Extract the [X, Y] coordinate from the center of the cell holding the provided text.  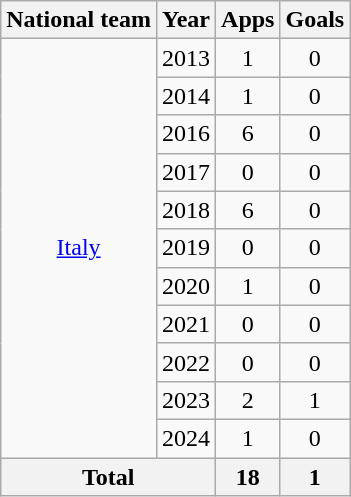
18 [248, 477]
2 [248, 400]
Goals [315, 20]
2021 [186, 324]
National team [79, 20]
2020 [186, 286]
Italy [79, 248]
Year [186, 20]
2016 [186, 134]
2017 [186, 172]
Total [108, 477]
2024 [186, 438]
2013 [186, 58]
2022 [186, 362]
Apps [248, 20]
2018 [186, 210]
2014 [186, 96]
2023 [186, 400]
2019 [186, 248]
